Output the (X, Y) coordinate of the center of the cell containing the given text.  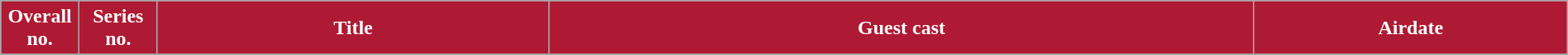
Series no. (117, 28)
Guest cast (901, 28)
Overall no. (40, 28)
Title (353, 28)
Airdate (1411, 28)
